Pinpoint the cell where the given text exists, returning its (X, Y) midpoint coordinate. 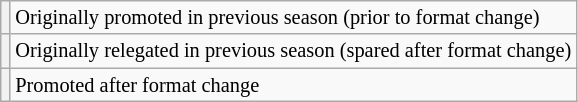
Originally relegated in previous season (spared after format change) (293, 51)
Originally promoted in previous season (prior to format change) (293, 17)
Promoted after format change (293, 85)
